Search for the cell housing the specified text and yield its (X, Y) center coordinate. 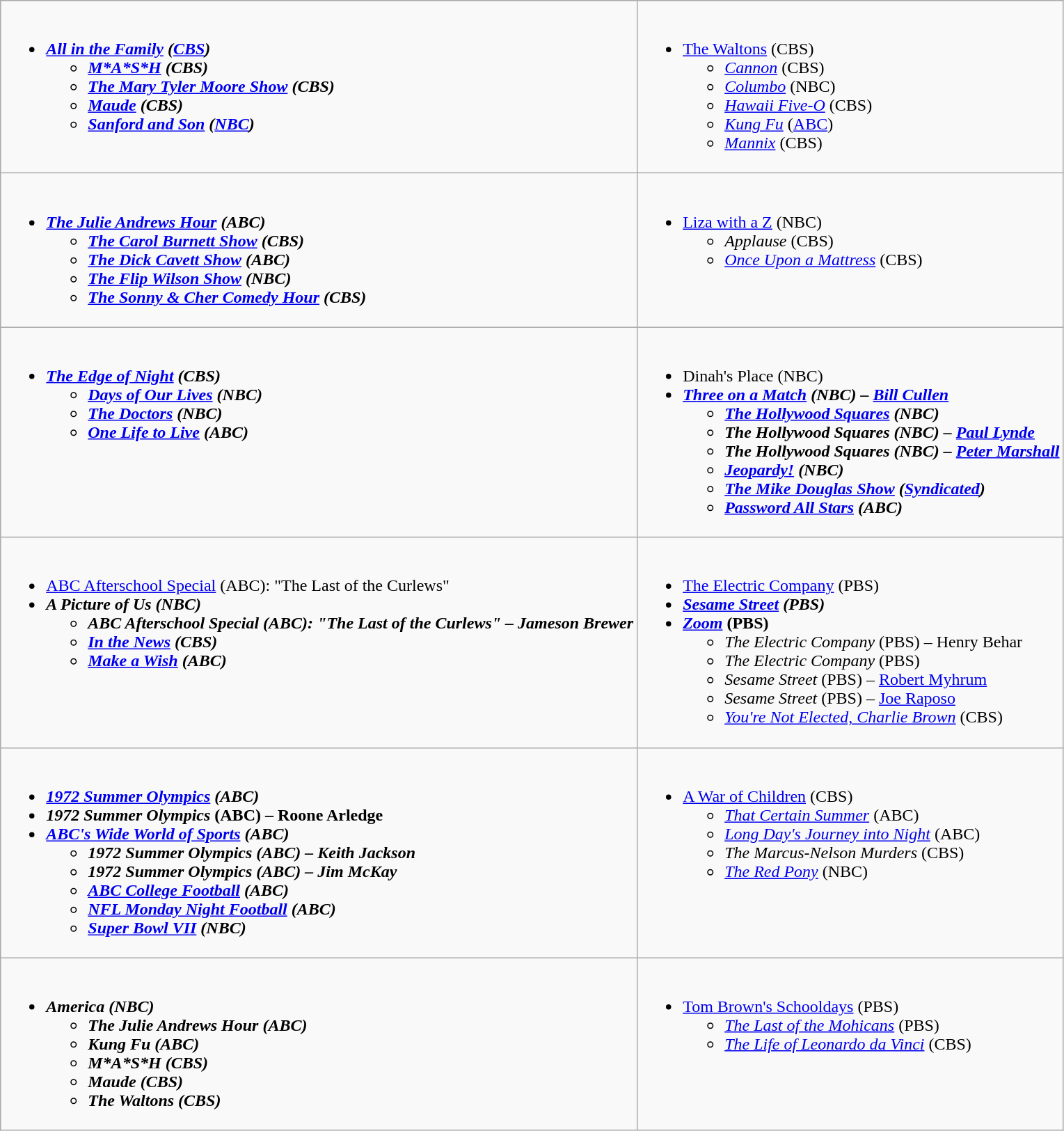
The Waltons (CBS)Cannon (CBS)Columbo (NBC)Hawaii Five-O (CBS)Kung Fu (ABC)Mannix (CBS) (850, 87)
The Julie Andrews Hour (ABC)The Carol Burnett Show (CBS)The Dick Cavett Show (ABC)The Flip Wilson Show (NBC)The Sonny & Cher Comedy Hour (CBS) (319, 251)
All in the Family (CBS)M*A*S*H (CBS)The Mary Tyler Moore Show (CBS)Maude (CBS)Sanford and Son (NBC) (319, 87)
The Edge of Night (CBS)Days of Our Lives (NBC)The Doctors (NBC)One Life to Live (ABC) (319, 432)
America (NBC)The Julie Andrews Hour (ABC)Kung Fu (ABC)M*A*S*H (CBS)Maude (CBS)The Waltons (CBS) (319, 1044)
Tom Brown's Schooldays (PBS)The Last of the Mohicans (PBS)The Life of Leonardo da Vinci (CBS) (850, 1044)
Liza with a Z (NBC)Applause (CBS)Once Upon a Mattress (CBS) (850, 251)
A War of Children (CBS)That Certain Summer (ABC)Long Day's Journey into Night (ABC)The Marcus-Nelson Murders (CBS)The Red Pony (NBC) (850, 853)
